Return (x, y) of the center of cell containing provided text 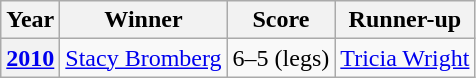
Tricia Wright (405, 58)
Year (30, 20)
Runner-up (405, 20)
Score (281, 20)
Stacy Bromberg (144, 58)
2010 (30, 58)
Winner (144, 20)
6–5 (legs) (281, 58)
